Search for the cell housing the specified text and yield its (X, Y) center coordinate. 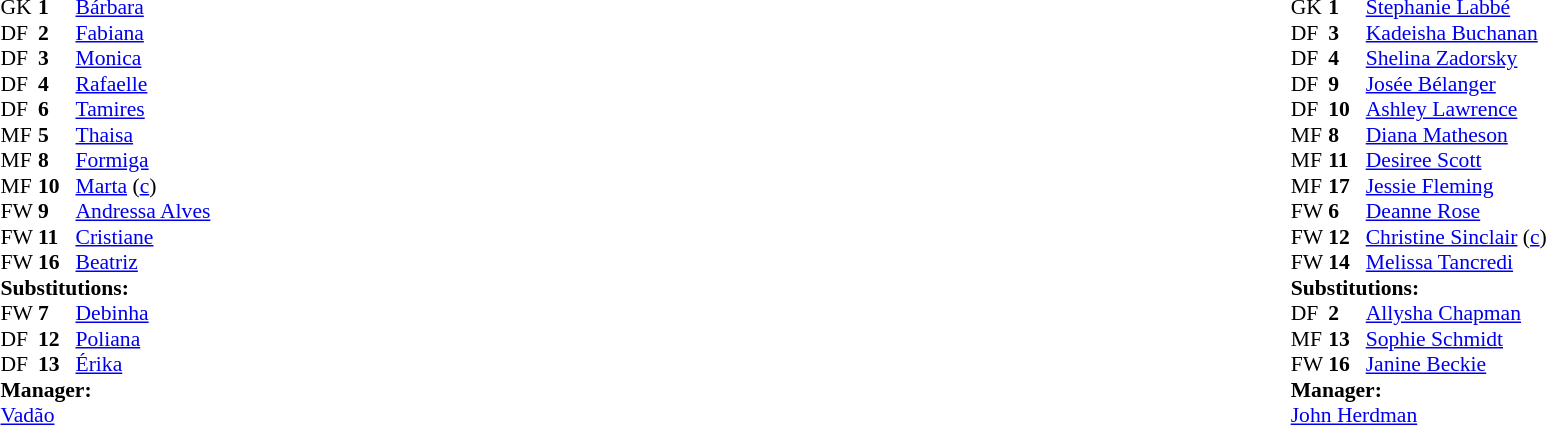
Poliana (144, 339)
Fabiana (144, 33)
5 (57, 135)
Monica (144, 59)
Rafaelle (144, 84)
Substitutions: (105, 288)
Thaisa (144, 135)
Tamires (144, 109)
Cristiane (144, 237)
Debinha (144, 313)
17 (1347, 186)
14 (1347, 263)
Formiga (144, 161)
Marta (c) (144, 186)
Érika (144, 365)
Beatriz (144, 263)
7 (57, 313)
Andressa Alves (144, 211)
Manager: (105, 390)
